Find where the given text appears and provide that cell's center as (x, y) coordinate. 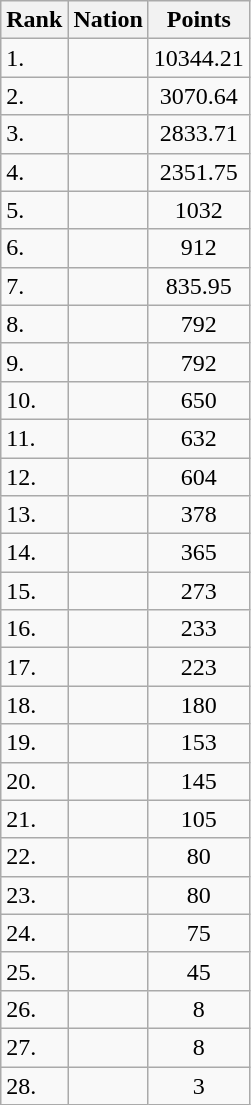
1032 (198, 210)
21. (34, 819)
6. (34, 248)
2. (34, 96)
153 (198, 743)
19. (34, 743)
11. (34, 438)
22. (34, 857)
4. (34, 172)
18. (34, 705)
12. (34, 477)
5. (34, 210)
13. (34, 515)
3 (198, 1085)
25. (34, 971)
14. (34, 553)
365 (198, 553)
24. (34, 933)
17. (34, 667)
233 (198, 629)
15. (34, 591)
650 (198, 400)
16. (34, 629)
7. (34, 286)
2351.75 (198, 172)
223 (198, 667)
3. (34, 134)
180 (198, 705)
Rank (34, 20)
3070.64 (198, 96)
20. (34, 781)
273 (198, 591)
835.95 (198, 286)
912 (198, 248)
27. (34, 1047)
2833.71 (198, 134)
632 (198, 438)
75 (198, 933)
10344.21 (198, 58)
28. (34, 1085)
145 (198, 781)
Points (198, 20)
Nation (108, 20)
23. (34, 895)
45 (198, 971)
9. (34, 362)
26. (34, 1009)
8. (34, 324)
105 (198, 819)
10. (34, 400)
378 (198, 515)
1. (34, 58)
604 (198, 477)
